Locate the cell with the specified text and output its (X, Y) center coordinate. 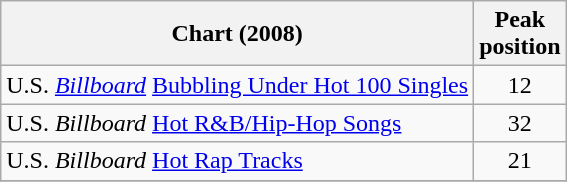
U.S. Billboard Hot Rap Tracks (238, 161)
21 (520, 161)
Chart (2008) (238, 34)
U.S. Billboard Hot R&B/Hip-Hop Songs (238, 123)
12 (520, 85)
32 (520, 123)
Peakposition (520, 34)
U.S. Billboard Bubbling Under Hot 100 Singles (238, 85)
